Identify which cell holds the provided text, then report its (X, Y) central coordinate. 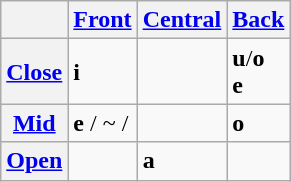
Front (102, 20)
i (102, 72)
o (258, 123)
Close (34, 72)
a (182, 161)
Open (34, 161)
e / ~ / (102, 123)
Mid (34, 123)
Back (258, 20)
Central (182, 20)
u/o e (258, 72)
